From the cell containing the given text, extract its center point as (X, Y) coordinate. 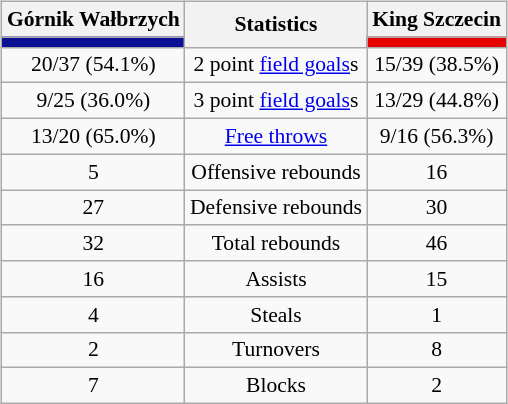
9/16 (56.3%) (436, 136)
3 point field goalss (276, 101)
Offensive rebounds (276, 172)
8 (436, 350)
Defensive rebounds (276, 208)
Free throws (276, 136)
Assists (276, 279)
Statistics (276, 24)
7 (94, 386)
27 (94, 208)
1 (436, 314)
15/39 (38.5%) (436, 65)
2 point field goalss (276, 65)
13/29 (44.8%) (436, 101)
4 (94, 314)
Blocks (276, 386)
32 (94, 243)
Górnik Wałbrzych (94, 19)
9/25 (36.0%) (94, 101)
Turnovers (276, 350)
13/20 (65.0%) (94, 136)
Total rebounds (276, 243)
30 (436, 208)
King Szczecin (436, 19)
15 (436, 279)
5 (94, 172)
20/37 (54.1%) (94, 65)
Steals (276, 314)
46 (436, 243)
